Return [x, y] of the center of cell containing provided text 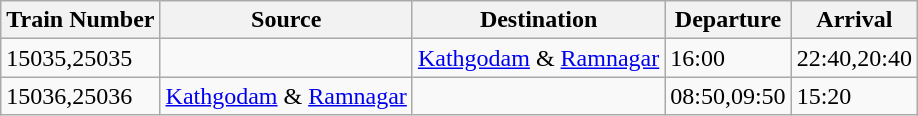
Source [286, 20]
15035,25035 [80, 58]
22:40,20:40 [854, 58]
Destination [538, 20]
Train Number [80, 20]
Departure [728, 20]
16:00 [728, 58]
Arrival [854, 20]
15:20 [854, 96]
15036,25036 [80, 96]
08:50,09:50 [728, 96]
